Capture the cell that displays the provided text and extract its (X, Y) central coordinate. 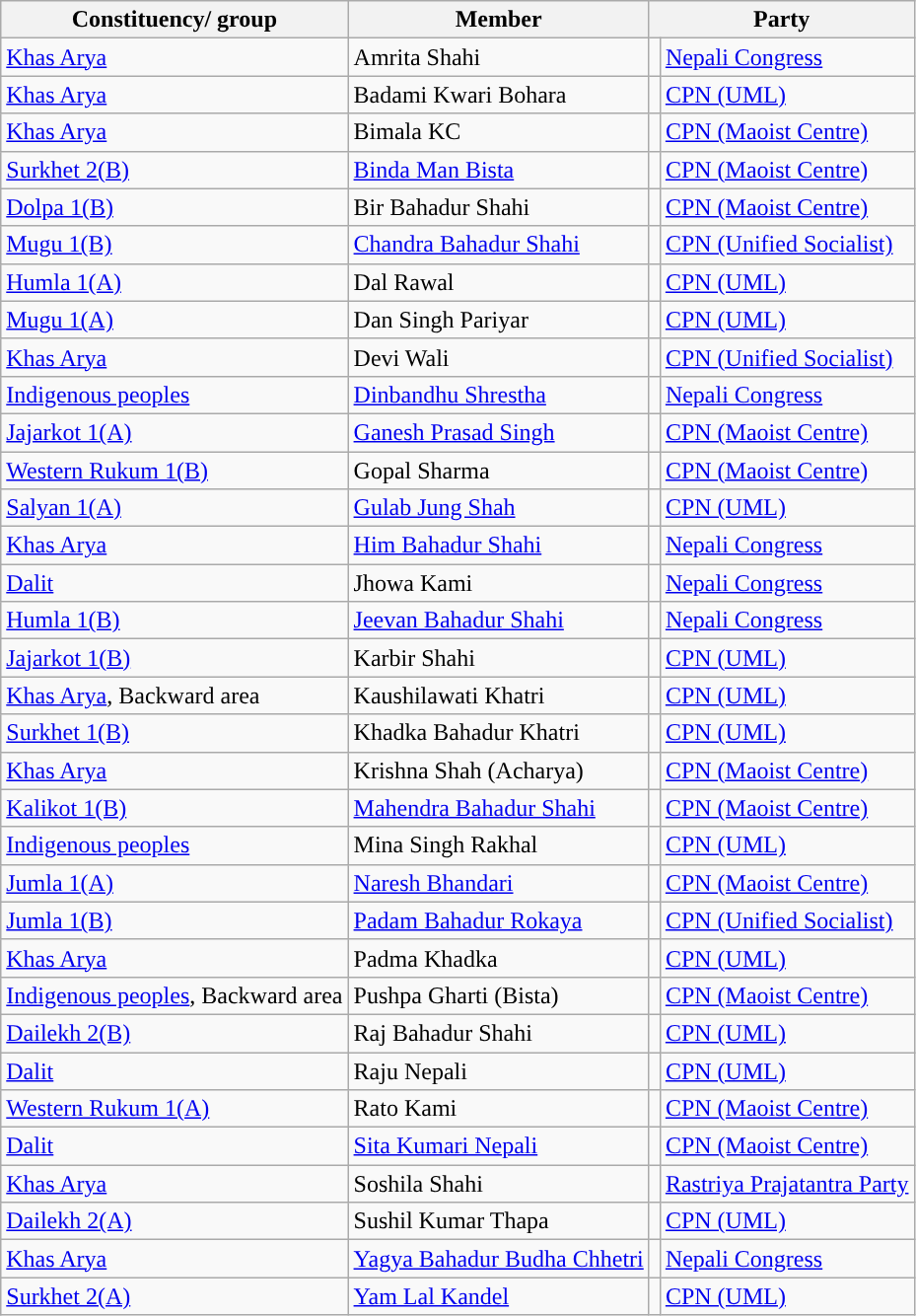
Kaushilawati Khatri (499, 695)
Constituency/ group (175, 20)
Dan Singh Pariyar (499, 320)
Binda Man Bista (499, 170)
Soshila Shahi (499, 1184)
Dinbandhu Shrestha (499, 395)
Gopal Sharma (499, 471)
Mahendra Bahadur Shahi (499, 808)
Dolpa 1(B) (175, 207)
Surkhet 1(B) (175, 733)
Dailekh 2(B) (175, 1033)
Padam Bahadur Rokaya (499, 920)
Gulab Jung Shah (499, 508)
Karbir Shahi (499, 658)
Amrita Shahi (499, 57)
Jeevan Bahadur Shahi (499, 621)
Badami Kwari Bohara (499, 95)
Mugu 1(A) (175, 320)
Sushil Kumar Thapa (499, 1221)
Salyan 1(A) (175, 508)
Pushpa Gharti (Bista) (499, 995)
Jajarkot 1(B) (175, 658)
Dailekh 2(A) (175, 1221)
Raju Nepali (499, 1070)
Yam Lal Kandel (499, 1296)
Surkhet 2(A) (175, 1296)
Mina Singh Rakhal (499, 845)
Surkhet 2(B) (175, 170)
Humla 1(B) (175, 621)
Sita Kumari Nepali (499, 1146)
Indigenous peoples, Backward area (175, 995)
Chandra Bahadur Shahi (499, 245)
Devi Wali (499, 357)
Mugu 1(B) (175, 245)
Rato Kami (499, 1109)
Rastriya Prajatantra Party (787, 1184)
Dal Rawal (499, 282)
Raj Bahadur Shahi (499, 1033)
Jhowa Kami (499, 583)
Ganesh Prasad Singh (499, 432)
Member (499, 20)
Yagya Bahadur Budha Chhetri (499, 1259)
Him Bahadur Shahi (499, 546)
Jumla 1(B) (175, 920)
Jajarkot 1(A) (175, 432)
Jumla 1(A) (175, 883)
Khadka Bahadur Khatri (499, 733)
Bimala KC (499, 132)
Kalikot 1(B) (175, 808)
Western Rukum 1(B) (175, 471)
Western Rukum 1(A) (175, 1109)
Padma Khadka (499, 958)
Naresh Bhandari (499, 883)
Khas Arya, Backward area (175, 695)
Party (781, 20)
Bir Bahadur Shahi (499, 207)
Krishna Shah (Acharya) (499, 770)
Humla 1(A) (175, 282)
